Locate the cell with the specified text and output its [X, Y] center coordinate. 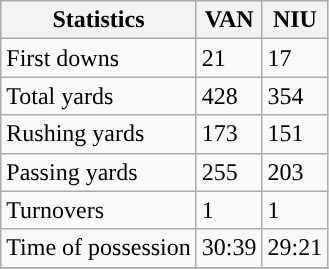
428 [229, 96]
VAN [229, 20]
Passing yards [99, 172]
203 [295, 172]
Time of possession [99, 248]
Turnovers [99, 210]
354 [295, 96]
First downs [99, 58]
Rushing yards [99, 134]
17 [295, 58]
255 [229, 172]
NIU [295, 20]
Total yards [99, 96]
173 [229, 134]
Statistics [99, 20]
21 [229, 58]
29:21 [295, 248]
30:39 [229, 248]
151 [295, 134]
